Locate the cell with the specified text and output its (x, y) center coordinate. 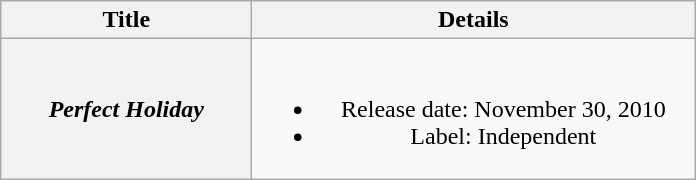
Perfect Holiday (126, 109)
Title (126, 20)
Release date: November 30, 2010Label: Independent (474, 109)
Details (474, 20)
